Locate the cell with the specified text and output its (x, y) center coordinate. 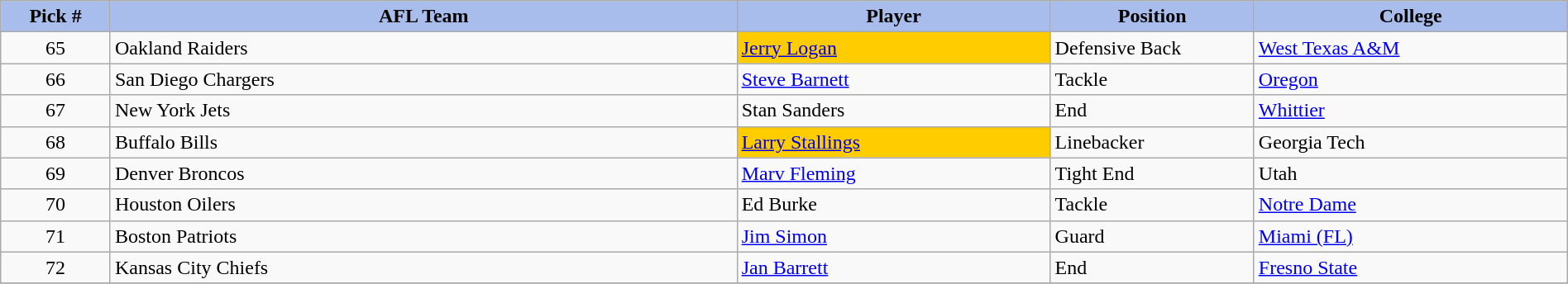
Marv Fleming (893, 173)
Notre Dame (1411, 205)
New York Jets (423, 111)
AFL Team (423, 17)
Position (1152, 17)
70 (56, 205)
Houston Oilers (423, 205)
Oakland Raiders (423, 48)
Ed Burke (893, 205)
San Diego Chargers (423, 79)
Jan Barrett (893, 267)
Linebacker (1152, 142)
69 (56, 173)
66 (56, 79)
Fresno State (1411, 267)
Buffalo Bills (423, 142)
Tight End (1152, 173)
Jerry Logan (893, 48)
72 (56, 267)
68 (56, 142)
West Texas A&M (1411, 48)
Miami (FL) (1411, 236)
Pick # (56, 17)
Utah (1411, 173)
Player (893, 17)
67 (56, 111)
Steve Barnett (893, 79)
Defensive Back (1152, 48)
Stan Sanders (893, 111)
Whittier (1411, 111)
Guard (1152, 236)
71 (56, 236)
Boston Patriots (423, 236)
Georgia Tech (1411, 142)
Denver Broncos (423, 173)
65 (56, 48)
Kansas City Chiefs (423, 267)
Oregon (1411, 79)
Jim Simon (893, 236)
Larry Stallings (893, 142)
College (1411, 17)
